Provide the (x, y) coordinate of the cell's center where the given text is located.  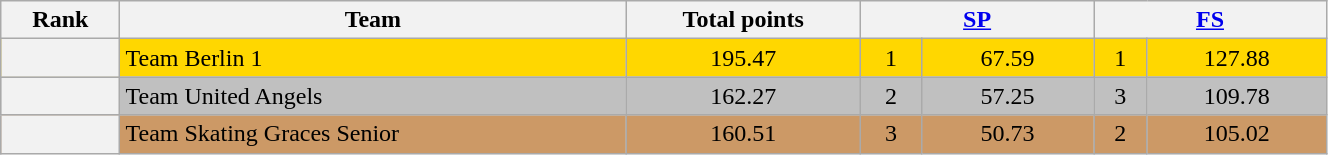
127.88 (1236, 58)
195.47 (744, 58)
Total points (744, 20)
Team Berlin 1 (373, 58)
SP (978, 20)
162.27 (744, 96)
57.25 (1008, 96)
Team (373, 20)
50.73 (1008, 134)
Rank (60, 20)
109.78 (1236, 96)
Team Skating Graces Senior (373, 134)
FS (1210, 20)
Team United Angels (373, 96)
67.59 (1008, 58)
105.02 (1236, 134)
160.51 (744, 134)
